Return (x, y) of the center of cell containing provided text 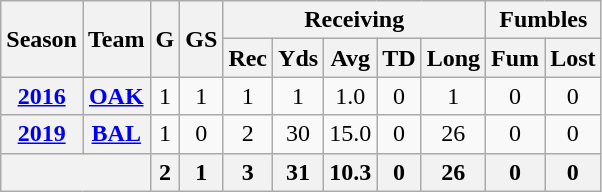
TD (399, 58)
Avg (350, 58)
Season (42, 39)
OAK (116, 96)
Rec (248, 58)
15.0 (350, 134)
Long (453, 58)
Fum (516, 58)
10.3 (350, 172)
31 (298, 172)
Receiving (354, 20)
GS (202, 39)
Team (116, 39)
3 (248, 172)
30 (298, 134)
1.0 (350, 96)
Yds (298, 58)
Lost (573, 58)
2016 (42, 96)
Fumbles (544, 20)
BAL (116, 134)
G (165, 39)
2019 (42, 134)
